Return [X, Y] of the center of cell containing provided text 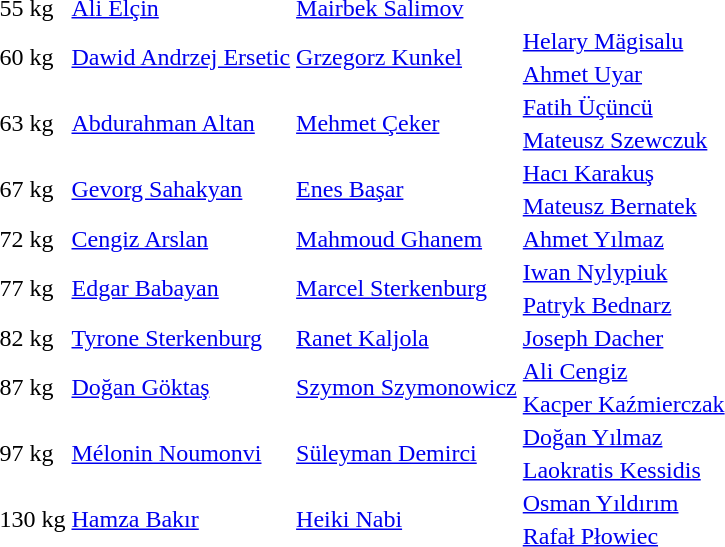
Enes Başar [407, 190]
Szymon Szymonowicz [407, 388]
Ranet Kaljola [407, 338]
Edgar Babayan [181, 288]
Tyrone Sterkenburg [181, 338]
Süleyman Demirci [407, 454]
Marcel Sterkenburg [407, 288]
Cengiz Arslan [181, 239]
Doğan Göktaş [181, 388]
Gevorg Sahakyan [181, 190]
Dawid Andrzej Ersetic [181, 58]
Abdurahman Altan [181, 124]
Mehmet Çeker [407, 124]
Grzegorz Kunkel [407, 58]
Mahmoud Ghanem [407, 239]
Mélonin Noumonvi [181, 454]
